Find where the given text appears and provide that cell's center as (x, y) coordinate. 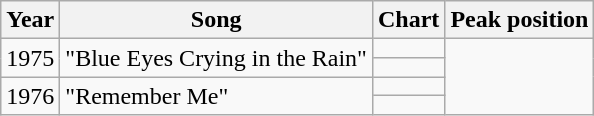
"Blue Eyes Crying in the Rain" (216, 58)
"Remember Me" (216, 96)
1975 (30, 58)
Year (30, 20)
1976 (30, 96)
Song (216, 20)
Chart (408, 20)
Peak position (520, 20)
